Scan for the cell matching the given text and deliver its [X, Y] coordinate at center. 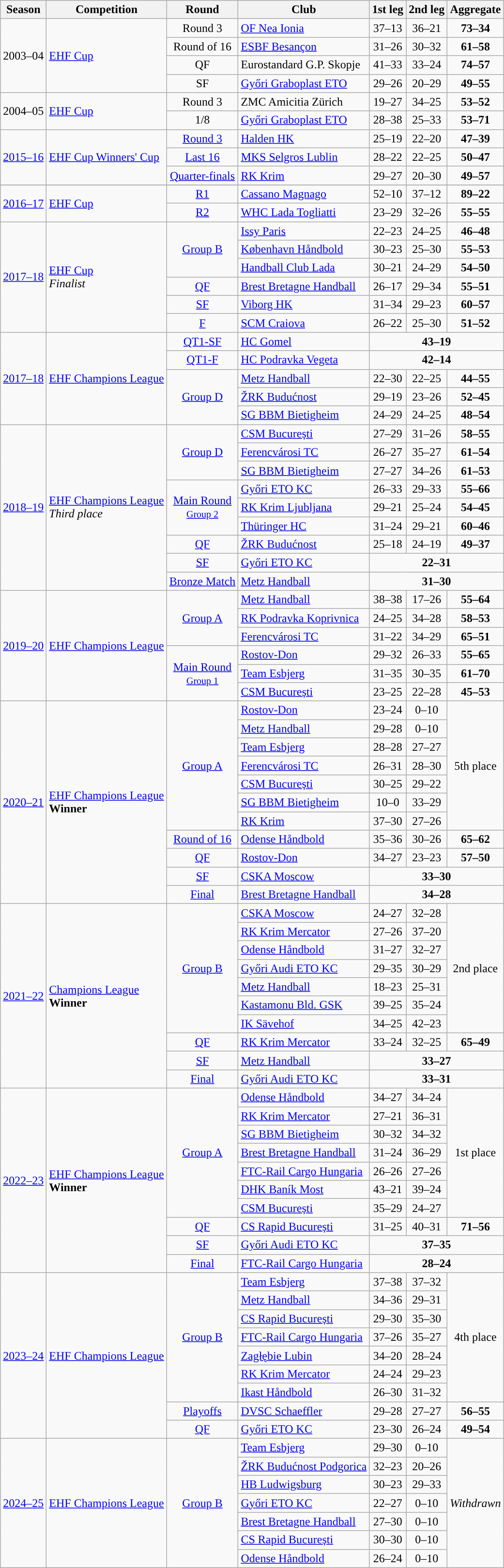
24–24 [388, 1374]
39–24 [427, 1190]
37–30 [388, 821]
37–32 [427, 1282]
28–28 [388, 747]
60–57 [475, 305]
37–13 [388, 28]
RK Krim Ljubljana [304, 507]
24–19 [427, 544]
27–30 [388, 1521]
61–58 [475, 47]
36–29 [427, 1153]
34–20 [388, 1355]
89–22 [475, 194]
2018–19 [23, 508]
32–28 [427, 913]
34–26 [427, 470]
4th place [475, 1337]
33–30 [437, 876]
ZMC Amicitia Zürich [304, 102]
31–30 [437, 581]
2004–05 [23, 111]
33–27 [437, 1060]
20–30 [427, 175]
43–19 [437, 342]
5th place [475, 765]
25–31 [427, 987]
30–26 [427, 839]
29–26 [388, 83]
ESBF Besançon [304, 47]
F [202, 323]
18–23 [388, 987]
2003–04 [23, 56]
34–36 [388, 1300]
23–23 [427, 858]
29–19 [388, 397]
31–22 [388, 637]
Main Round Group 1 [202, 673]
31–32 [427, 1392]
29–34 [427, 286]
Eurostandard G.P. Skopje [304, 65]
55–65 [475, 655]
23–25 [388, 692]
R1 [202, 194]
Ikast Håndbold [304, 1392]
Main Round Group 2 [202, 507]
71–56 [475, 1226]
25–19 [388, 139]
37–12 [427, 194]
26–30 [388, 1392]
2020–21 [23, 802]
25–24 [427, 507]
30–21 [388, 268]
28–22 [388, 157]
65–62 [475, 839]
37–35 [437, 1245]
Champions League Winner [107, 996]
2021–22 [23, 996]
20–29 [427, 83]
61–54 [475, 452]
47–39 [475, 139]
37–20 [427, 931]
29–22 [427, 784]
19–27 [388, 102]
26–22 [388, 323]
28–38 [388, 120]
Viborg HK [304, 305]
Quarter-finals [202, 175]
41–33 [388, 65]
43–21 [388, 1190]
55–64 [475, 600]
65–49 [475, 1042]
26–17 [388, 286]
30–25 [388, 784]
25–18 [388, 544]
54–45 [475, 507]
2023–24 [23, 1355]
Bronze Match [202, 581]
HB Ludwigsburg [304, 1485]
Kastamonu Bld. GSK [304, 1005]
22–23 [388, 231]
22–30 [388, 378]
27–29 [388, 434]
34–32 [427, 1134]
49–37 [475, 544]
36–21 [427, 28]
MKS Selgros Lublin [304, 157]
60–46 [475, 526]
58–53 [475, 618]
R2 [202, 212]
52–45 [475, 397]
32–23 [388, 1466]
29–35 [388, 968]
55–51 [475, 286]
35–29 [388, 1208]
ŽRK Budućnost Podgorica [304, 1466]
2nd place [475, 968]
IK Sävehof [304, 1024]
22–31 [437, 563]
Withdrawn [475, 1503]
EHF Cup Winners' Cup [107, 157]
10–0 [388, 802]
45–53 [475, 692]
52–10 [388, 194]
2019–20 [23, 646]
RK Podravka Koprivnica [304, 618]
22–28 [427, 692]
EHF Champions League Third place [107, 508]
Season [23, 10]
56–55 [475, 1411]
73–34 [475, 28]
Playoffs [202, 1411]
53–71 [475, 120]
44–55 [475, 378]
23–24 [388, 710]
37–38 [388, 1282]
1/8 [202, 120]
51–52 [475, 323]
Round [202, 10]
Cassano Magnago [304, 194]
33–31 [437, 1079]
Thüringer HC [304, 526]
31–35 [388, 673]
Issy Paris [304, 231]
53–52 [475, 102]
Club [304, 10]
61–53 [475, 470]
QT1-SF [202, 342]
65–51 [475, 637]
26–31 [388, 765]
DVSC Schaeffler [304, 1411]
Last 16 [202, 157]
29–31 [427, 1300]
EHF Cup Finalist [107, 277]
26–27 [388, 452]
Competition [107, 10]
29–27 [388, 175]
35–24 [427, 1005]
49–54 [475, 1429]
30–30 [388, 1540]
2024–25 [23, 1503]
23–29 [388, 212]
55–55 [475, 212]
25–33 [427, 120]
42–23 [427, 1024]
HC Gomel [304, 342]
55–66 [475, 489]
HC Podravka Vegeta [304, 360]
22–20 [427, 139]
39–25 [388, 1005]
2022–23 [23, 1180]
17–26 [427, 600]
30–35 [427, 673]
SCM Craiova [304, 323]
34–29 [427, 637]
1st leg [388, 10]
Halden HK [304, 139]
30–29 [427, 968]
61–70 [475, 673]
54–50 [475, 268]
Aggregate [475, 10]
20–26 [427, 1466]
32–27 [427, 950]
48–54 [475, 415]
2016–17 [23, 203]
55–53 [475, 249]
QT1-F [202, 360]
50–47 [475, 157]
42–14 [437, 360]
2nd leg [427, 10]
38–38 [388, 600]
26–26 [388, 1171]
28–30 [427, 765]
49–57 [475, 175]
Zagłębie Lubin [304, 1355]
35–36 [388, 839]
29–32 [388, 655]
København Håndbold [304, 249]
OF Nea Ionia [304, 28]
40–31 [427, 1226]
23–26 [427, 397]
22–27 [388, 1503]
Handball Club Lada [304, 268]
32–26 [427, 212]
DHK Baník Most [304, 1190]
27–21 [388, 1116]
32–25 [427, 1042]
57–50 [475, 858]
33–29 [427, 802]
31–27 [388, 950]
35–30 [427, 1319]
31–25 [388, 1226]
1st place [475, 1152]
23–30 [388, 1429]
31–34 [388, 305]
WHC Lada Togliatti [304, 212]
34–24 [427, 1097]
37–26 [388, 1337]
46–48 [475, 231]
49–55 [475, 83]
74–57 [475, 65]
2015–16 [23, 157]
58–55 [475, 434]
36–31 [427, 1116]
